From the cell containing the given text, extract its center point as [X, Y] coordinate. 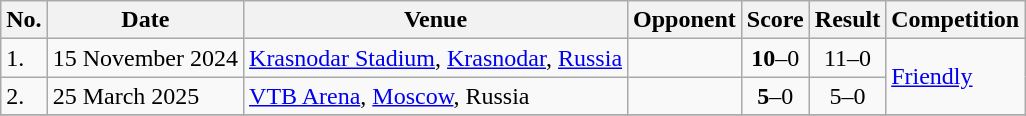
Result [847, 20]
15 November 2024 [145, 58]
Score [775, 20]
Competition [956, 20]
25 March 2025 [145, 96]
1. [24, 58]
10–0 [775, 58]
No. [24, 20]
2. [24, 96]
Venue [436, 20]
Opponent [685, 20]
Friendly [956, 77]
11–0 [847, 58]
Date [145, 20]
VTB Arena, Moscow, Russia [436, 96]
Krasnodar Stadium, Krasnodar, Russia [436, 58]
